Search for the cell housing the specified text and yield its [x, y] center coordinate. 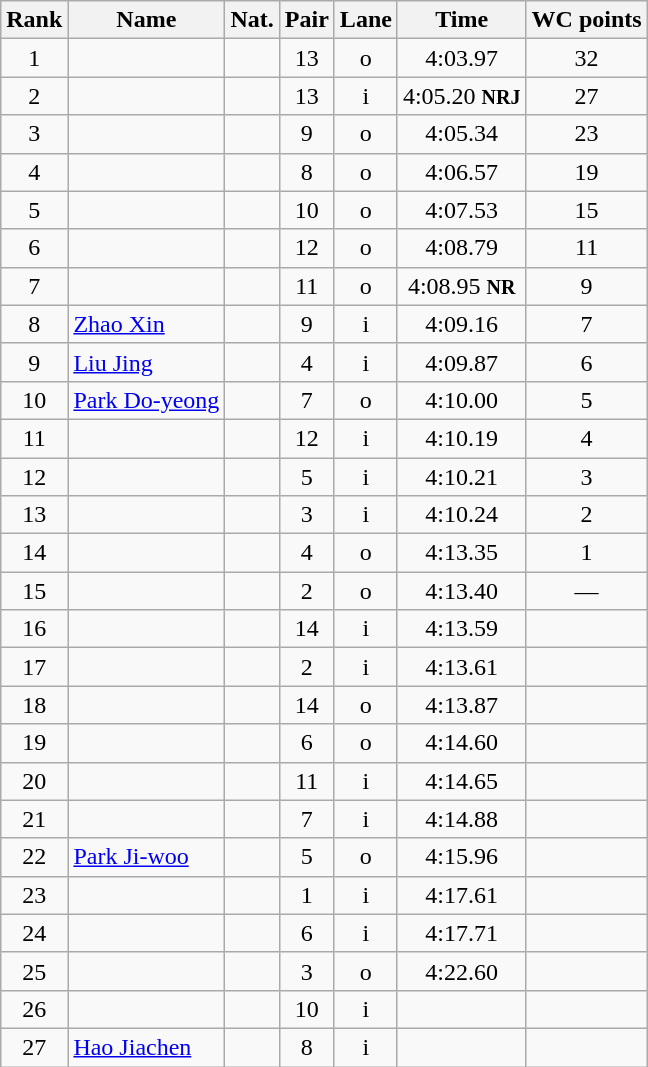
4:13.40 [462, 591]
4:06.57 [462, 172]
21 [34, 819]
4:09.87 [462, 362]
4:13.61 [462, 667]
24 [34, 933]
4:05.20 NRJ [462, 96]
Lane [366, 20]
Nat. [252, 20]
4:10.24 [462, 515]
18 [34, 705]
4:15.96 [462, 857]
20 [34, 781]
4:07.53 [462, 210]
4:14.88 [462, 819]
Liu Jing [146, 362]
4:22.60 [462, 971]
4:14.60 [462, 743]
Pair [306, 20]
4:14.65 [462, 781]
4:17.61 [462, 895]
4:13.35 [462, 553]
22 [34, 857]
32 [586, 58]
4:10.21 [462, 477]
4:10.00 [462, 400]
4:09.16 [462, 324]
26 [34, 1009]
4:10.19 [462, 438]
Park Ji-woo [146, 857]
Zhao Xin [146, 324]
4:17.71 [462, 933]
WC points [586, 20]
25 [34, 971]
— [586, 591]
17 [34, 667]
Hao Jiachen [146, 1047]
Rank [34, 20]
16 [34, 629]
Park Do-yeong [146, 400]
4:08.95 NR [462, 286]
4:13.59 [462, 629]
4:03.97 [462, 58]
Name [146, 20]
4:05.34 [462, 134]
Time [462, 20]
4:08.79 [462, 248]
4:13.87 [462, 705]
